Locate the cell with the specified text and output its (x, y) center coordinate. 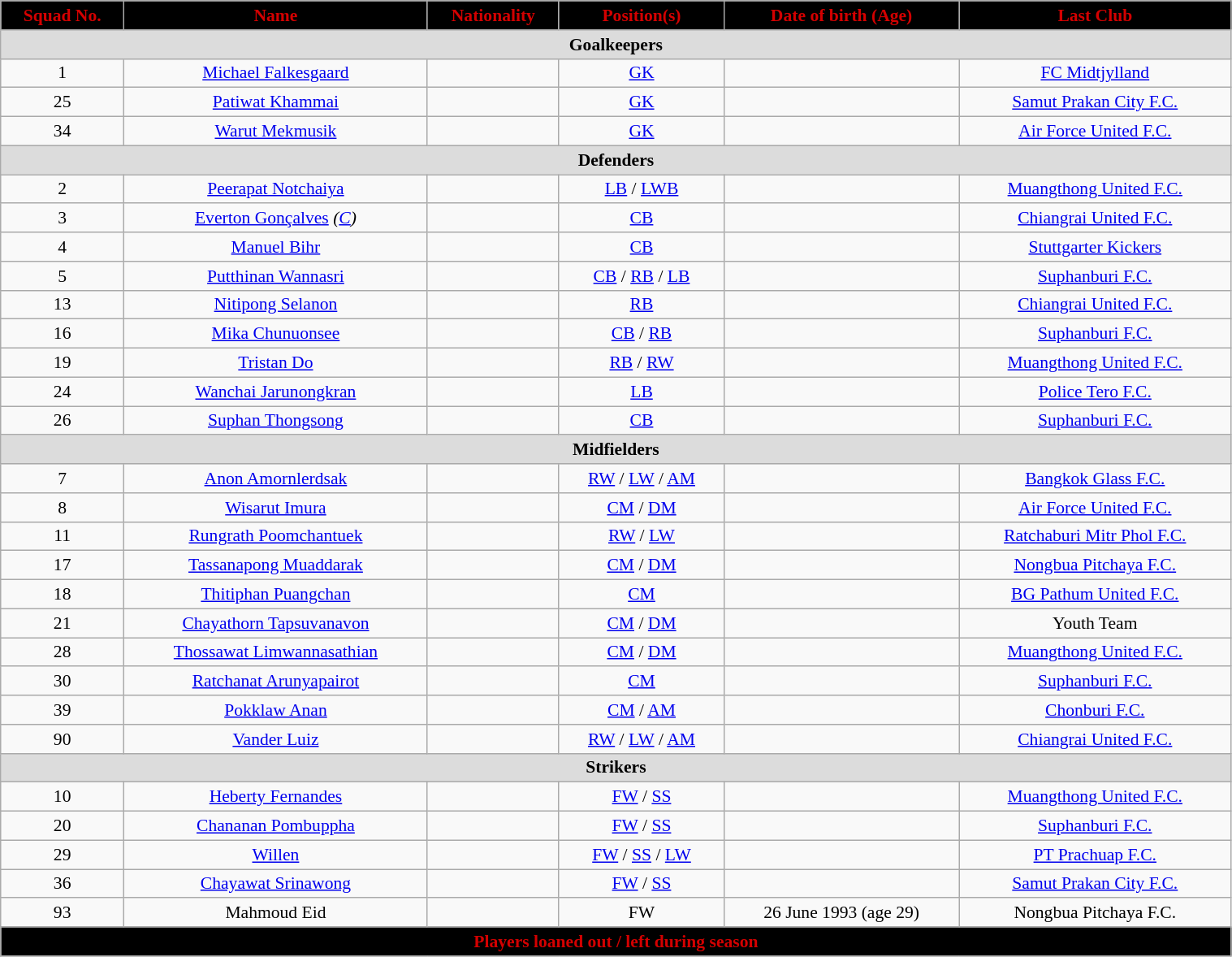
RW / LW (642, 536)
24 (63, 392)
26 (63, 421)
Everton Gonçalves (C) (276, 219)
Squad No. (63, 15)
29 (63, 855)
Wisarut Imura (276, 508)
Ratchanat Arunyapairot (276, 682)
Police Tero F.C. (1095, 392)
Chayathorn Tapsuvanavon (276, 623)
Stuttgarter Kickers (1095, 247)
Willen (276, 855)
Putthinan Wannasri (276, 276)
5 (63, 276)
Chananan Pombuppha (276, 826)
Mahmoud Eid (276, 913)
17 (63, 565)
RB (642, 305)
20 (63, 826)
Michael Falkesgaard (276, 73)
13 (63, 305)
Goalkeepers (616, 45)
Suphan Thongsong (276, 421)
FW (642, 913)
93 (63, 913)
30 (63, 682)
Chonburi F.C. (1095, 710)
Anon Amornlerdsak (276, 478)
Last Club (1095, 15)
2 (63, 189)
Position(s) (642, 15)
Thossawat Limwannasathian (276, 652)
26 June 1993 (age 29) (841, 913)
Vander Luiz (276, 739)
CM / AM (642, 710)
PT Prachuap F.C. (1095, 855)
90 (63, 739)
Warut Mekmusik (276, 132)
BG Pathum United F.C. (1095, 595)
Nitipong Selanon (276, 305)
Ratchaburi Mitr Phol F.C. (1095, 536)
Pokklaw Anan (276, 710)
FW / SS / LW (642, 855)
Patiwat Khammai (276, 102)
Bangkok Glass F.C. (1095, 478)
7 (63, 478)
39 (63, 710)
16 (63, 334)
Heberty Fernandes (276, 797)
36 (63, 884)
Midfielders (616, 450)
19 (63, 363)
Peerapat Notchaiya (276, 189)
Date of birth (Age) (841, 15)
Players loaned out / left during season (616, 942)
Defenders (616, 160)
25 (63, 102)
10 (63, 797)
4 (63, 247)
CB / RB (642, 334)
Wanchai Jarunongkran (276, 392)
Name (276, 15)
Tristan Do (276, 363)
Manuel Bihr (276, 247)
FC Midtjylland (1095, 73)
Youth Team (1095, 623)
CB / RB / LB (642, 276)
Chayawat Srinawong (276, 884)
34 (63, 132)
RB / RW (642, 363)
8 (63, 508)
21 (63, 623)
Nationality (493, 15)
18 (63, 595)
3 (63, 219)
28 (63, 652)
Thitiphan Puangchan (276, 595)
Tassanapong Muaddarak (276, 565)
LB (642, 392)
LB / LWB (642, 189)
11 (63, 536)
Strikers (616, 768)
1 (63, 73)
Mika Chunuonsee (276, 334)
Rungrath Poomchantuek (276, 536)
